Identify which cell holds the provided text, then report its [X, Y] central coordinate. 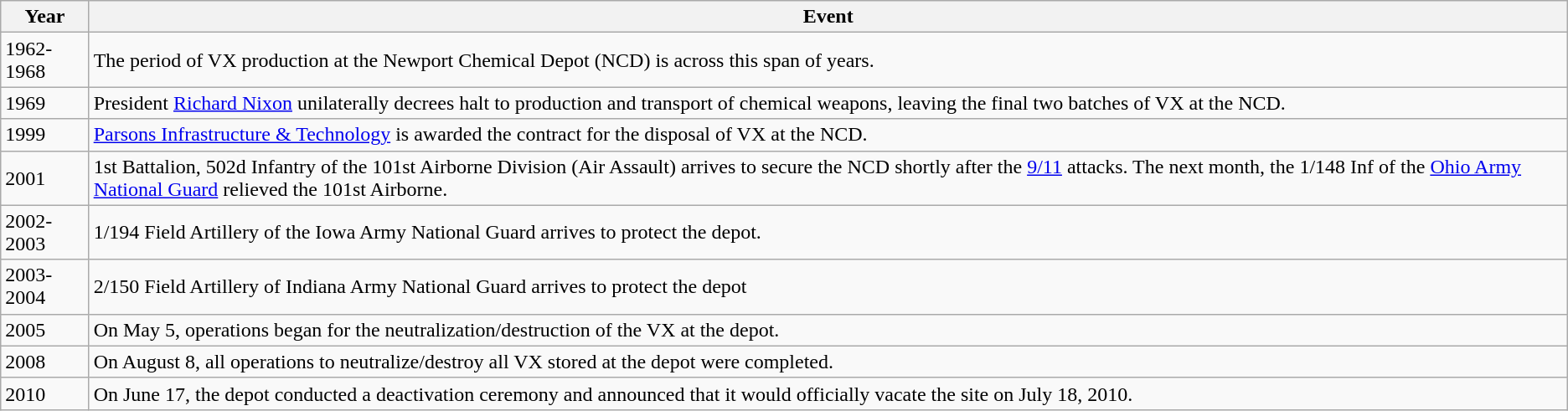
1/194 Field Artillery of the Iowa Army National Guard arrives to protect the depot. [828, 233]
Event [828, 17]
2/150 Field Artillery of Indiana Army National Guard arrives to protect the depot [828, 286]
2002-2003 [45, 233]
Year [45, 17]
2005 [45, 330]
On May 5, operations began for the neutralization/destruction of the VX at the depot. [828, 330]
1999 [45, 135]
On June 17, the depot conducted a deactivation ceremony and announced that it would officially vacate the site on July 18, 2010. [828, 393]
2008 [45, 362]
1969 [45, 103]
On August 8, all operations to neutralize/destroy all VX stored at the depot were completed. [828, 362]
The period of VX production at the Newport Chemical Depot (NCD) is across this span of years. [828, 60]
2003-2004 [45, 286]
Parsons Infrastructure & Technology is awarded the contract for the disposal of VX at the NCD. [828, 135]
2001 [45, 177]
President Richard Nixon unilaterally decrees halt to production and transport of chemical weapons, leaving the final two batches of VX at the NCD. [828, 103]
1962-1968 [45, 60]
2010 [45, 393]
